Search for the cell housing the specified text and yield its (x, y) center coordinate. 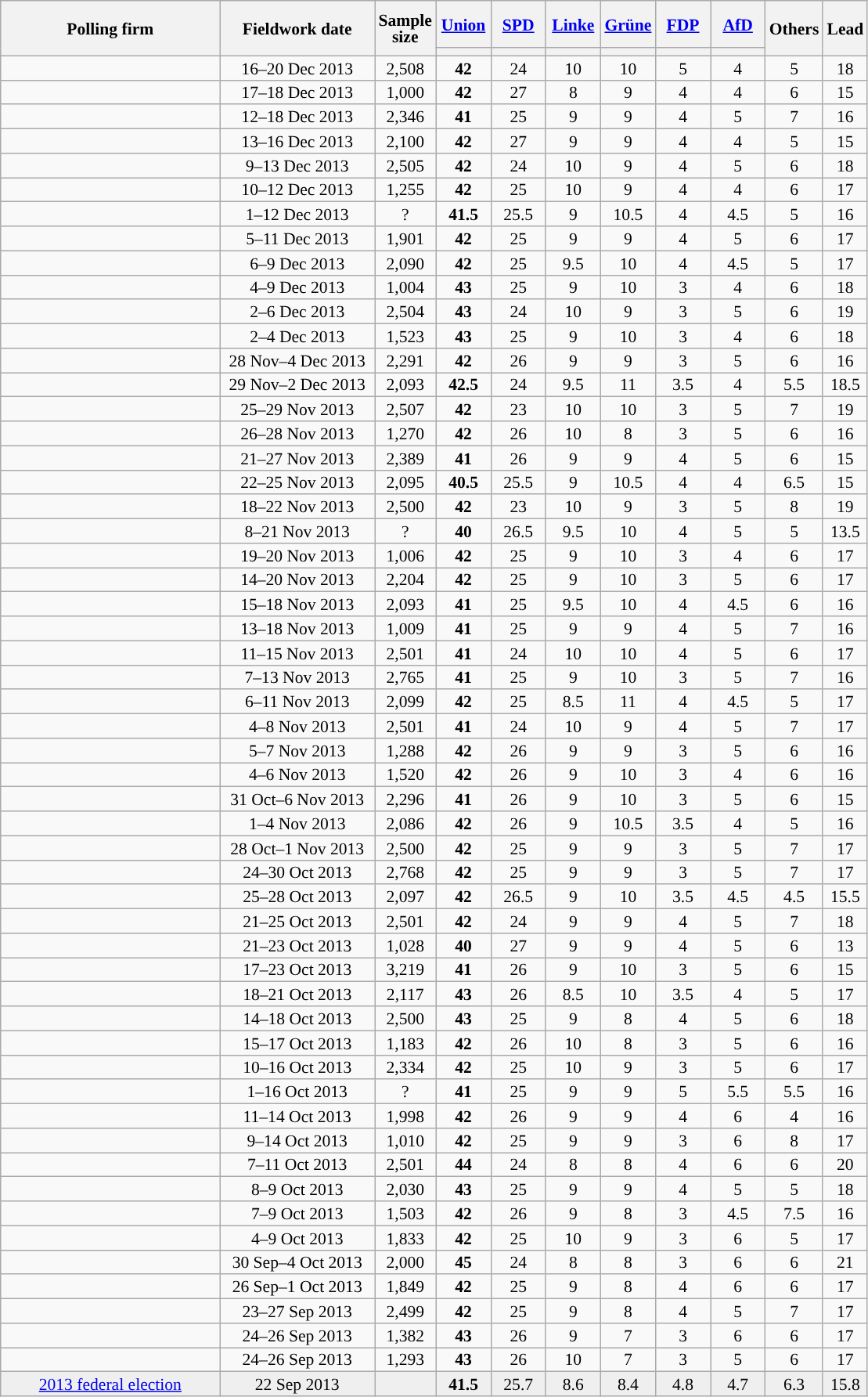
15.8 (845, 1384)
2,768 (405, 872)
1,270 (405, 434)
2,090 (405, 263)
25.7 (518, 1384)
7.5 (794, 1214)
45 (463, 1262)
1,523 (405, 337)
1,901 (405, 238)
8.4 (628, 1384)
7–13 Nov 2013 (297, 677)
31 Oct–6 Nov 2013 (297, 799)
26–28 Nov 2013 (297, 434)
1–16 Oct 2013 (297, 1092)
2,100 (405, 141)
4.8 (683, 1384)
1,998 (405, 1117)
SPD (518, 24)
15.5 (845, 897)
2,095 (405, 482)
Fieldwork date (297, 28)
2,204 (405, 579)
2,504 (405, 312)
2,291 (405, 360)
6.5 (794, 482)
1,000 (405, 92)
25–28 Oct 2013 (297, 897)
17–18 Dec 2013 (297, 92)
2,507 (405, 409)
18.5 (845, 385)
14–20 Nov 2013 (297, 579)
14–18 Oct 2013 (297, 1018)
29 Nov–2 Dec 2013 (297, 385)
2–4 Dec 2013 (297, 337)
2,099 (405, 702)
4–9 Dec 2013 (297, 287)
24–30 Oct 2013 (297, 872)
1,288 (405, 750)
2–6 Dec 2013 (297, 312)
15–18 Nov 2013 (297, 605)
2,334 (405, 1067)
Samplesize (405, 28)
2,389 (405, 457)
8–21 Nov 2013 (297, 531)
21–27 Nov 2013 (297, 457)
1–12 Dec 2013 (297, 215)
2013 federal election (110, 1384)
Union (463, 24)
4.7 (738, 1384)
Lead (845, 28)
2,030 (405, 1189)
Polling firm (110, 28)
1,004 (405, 287)
15–17 Oct 2013 (297, 1043)
4–9 Oct 2013 (297, 1237)
13–18 Nov 2013 (297, 628)
30 Sep–4 Oct 2013 (297, 1262)
2,117 (405, 995)
2,296 (405, 799)
11–15 Nov 2013 (297, 653)
1,849 (405, 1287)
6–9 Dec 2013 (297, 263)
2,508 (405, 67)
7–9 Oct 2013 (297, 1214)
5–11 Dec 2013 (297, 238)
10–16 Oct 2013 (297, 1067)
8–9 Oct 2013 (297, 1189)
2,346 (405, 117)
7–11 Oct 2013 (297, 1165)
28 Oct–1 Nov 2013 (297, 847)
9–14 Oct 2013 (297, 1140)
44 (463, 1165)
1,028 (405, 946)
2,086 (405, 824)
9–13 Dec 2013 (297, 166)
1,010 (405, 1140)
13–16 Dec 2013 (297, 141)
12–18 Dec 2013 (297, 117)
4–6 Nov 2013 (297, 775)
1,520 (405, 775)
3,219 (405, 969)
1,183 (405, 1043)
1,382 (405, 1336)
4–8 Nov 2013 (297, 727)
17–23 Oct 2013 (297, 969)
FDP (683, 24)
21–23 Oct 2013 (297, 946)
42.5 (463, 385)
5–7 Nov 2013 (297, 750)
1,293 (405, 1359)
1,255 (405, 190)
2,505 (405, 166)
11–14 Oct 2013 (297, 1117)
19–20 Nov 2013 (297, 556)
Grüne (628, 24)
22–25 Nov 2013 (297, 482)
8.6 (573, 1384)
2,000 (405, 1262)
6.3 (794, 1384)
2,499 (405, 1311)
Linke (573, 24)
22 Sep 2013 (297, 1384)
40.5 (463, 482)
25–29 Nov 2013 (297, 409)
13 (845, 946)
AfD (738, 24)
10–12 Dec 2013 (297, 190)
18–22 Nov 2013 (297, 507)
1,006 (405, 556)
1,833 (405, 1237)
16–20 Dec 2013 (297, 67)
2,097 (405, 897)
23–27 Sep 2013 (297, 1311)
21–25 Oct 2013 (297, 921)
18–21 Oct 2013 (297, 995)
Others (794, 28)
1,009 (405, 628)
20 (845, 1165)
1,503 (405, 1214)
1–4 Nov 2013 (297, 824)
2,765 (405, 677)
6–11 Nov 2013 (297, 702)
28 Nov–4 Dec 2013 (297, 360)
26 Sep–1 Oct 2013 (297, 1287)
21 (845, 1262)
13.5 (845, 531)
